From the cell containing the given text, extract its center point as (X, Y) coordinate. 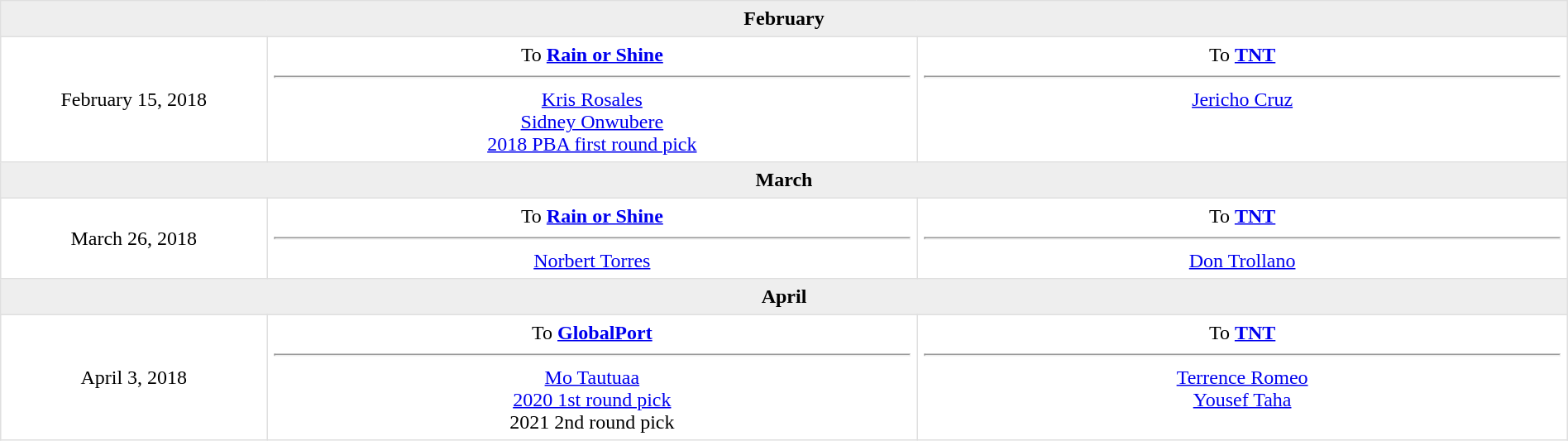
To Rain or ShineNorbert Torres (592, 238)
To TNTDon Trollano (1242, 238)
March (784, 180)
April 3, 2018 (134, 377)
February (784, 19)
February 15, 2018 (134, 99)
March 26, 2018 (134, 238)
To Rain or ShineKris RosalesSidney Onwubere2018 PBA first round pick (592, 99)
To TNTJericho Cruz (1242, 99)
To TNTTerrence RomeoYousef Taha (1242, 377)
To GlobalPortMo Tautuaa2020 1st round pick2021 2nd round pick (592, 377)
April (784, 297)
